Extract the [x, y] coordinate from the center of the cell holding the provided text.  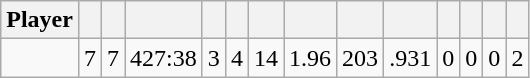
4 [236, 58]
14 [266, 58]
203 [360, 58]
2 [518, 58]
Player [40, 20]
3 [214, 58]
427:38 [164, 58]
.931 [410, 58]
1.96 [310, 58]
